Return the (x, y) coordinate for the center point of the cell that contains the specified text.  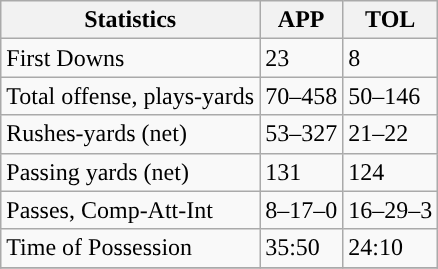
First Downs (130, 58)
70–458 (302, 96)
Time of Possession (130, 248)
8 (390, 58)
131 (302, 172)
APP (302, 20)
50–146 (390, 96)
24:10 (390, 248)
21–22 (390, 134)
23 (302, 58)
Total offense, plays-yards (130, 96)
TOL (390, 20)
16–29–3 (390, 210)
Passing yards (net) (130, 172)
8–17–0 (302, 210)
35:50 (302, 248)
124 (390, 172)
Passes, Comp-Att-Int (130, 210)
Statistics (130, 20)
53–327 (302, 134)
Rushes-yards (net) (130, 134)
